Locate the cell with the specified text and output its [x, y] center coordinate. 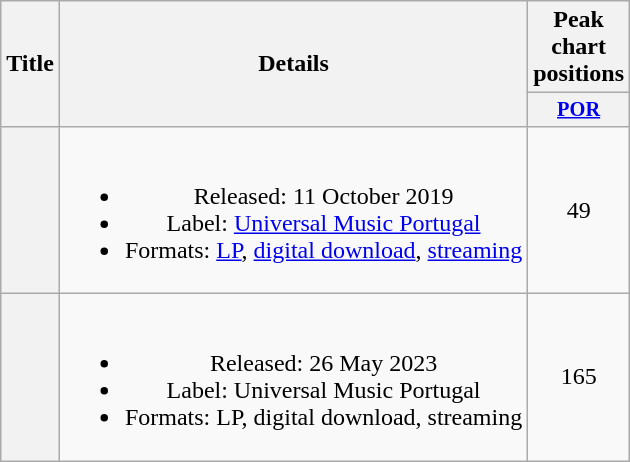
POR [579, 110]
Released: 11 October 2019Label: Universal Music PortugalFormats: LP, digital download, streaming [293, 210]
49 [579, 210]
Peak chart positions [579, 47]
Title [30, 64]
Details [293, 64]
Released: 26 May 2023Label: Universal Music PortugalFormats: LP, digital download, streaming [293, 378]
165 [579, 378]
